Extract the (x, y) coordinate from the center of the cell holding the provided text.  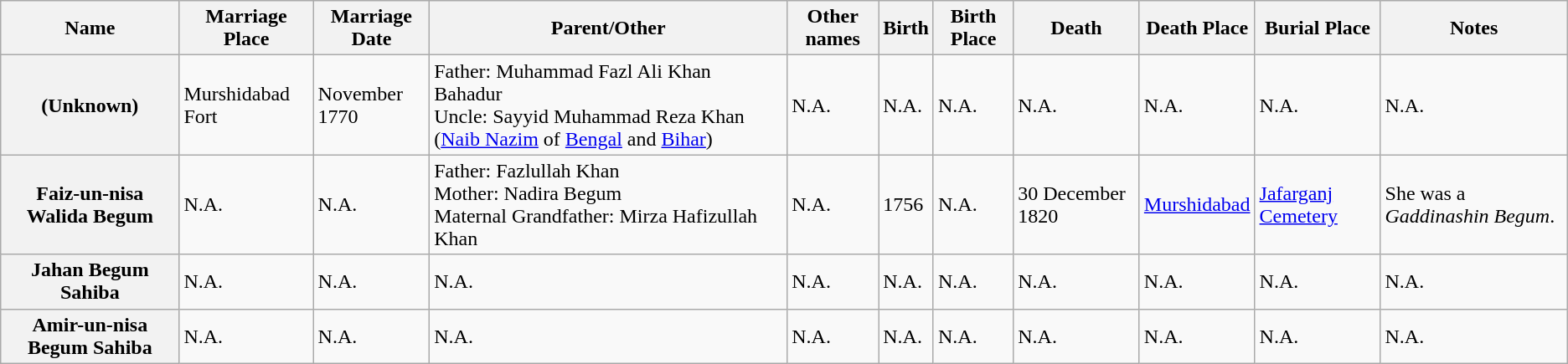
Notes (1474, 28)
She was a Gaddinashin Begum. (1474, 204)
Parent/Other (608, 28)
Jafarganj Cemetery (1318, 204)
Murshidabad Fort (246, 105)
Death Place (1197, 28)
Birth (906, 28)
30 December 1820 (1077, 204)
November 1770 (372, 105)
Death (1077, 28)
Faiz-un-nisa Walida Begum (90, 204)
Jahan Begum Sahiba (90, 281)
Marriage Date (372, 28)
(Unknown) (90, 105)
Amir-un-nisa Begum Sahiba (90, 336)
Burial Place (1318, 28)
Father: Fazlullah KhanMother: Nadira BegumMaternal Grandfather: Mirza Hafizullah Khan (608, 204)
Name (90, 28)
Murshidabad (1197, 204)
Marriage Place (246, 28)
1756 (906, 204)
Father: Muhammad Fazl Ali Khan BahadurUncle: Sayyid Muhammad Reza Khan (Naib Nazim of Bengal and Bihar) (608, 105)
Birth Place (973, 28)
Other names (833, 28)
